Return [x, y] of the center of cell containing provided text 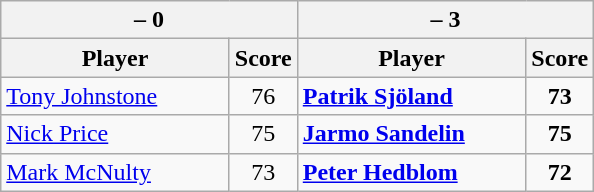
Jarmo Sandelin [412, 134]
Patrik Sjöland [412, 96]
Mark McNulty [116, 172]
Tony Johnstone [116, 96]
Nick Price [116, 134]
– 3 [446, 20]
Peter Hedblom [412, 172]
76 [263, 96]
72 [560, 172]
– 0 [150, 20]
